Search for the cell housing the specified text and yield its [x, y] center coordinate. 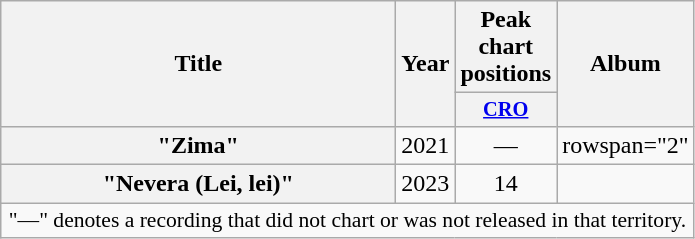
"—" denotes a recording that did not chart or was not released in that territory. [348, 221]
Album [626, 64]
— [506, 145]
2023 [426, 184]
Year [426, 64]
Peak chart positions [506, 47]
2021 [426, 145]
"Nevera (Lei, lei)" [198, 184]
Title [198, 64]
rowspan="2" [626, 145]
"Zima" [198, 145]
14 [506, 184]
CRO [506, 110]
